Identify which cell holds the provided text, then report its [x, y] central coordinate. 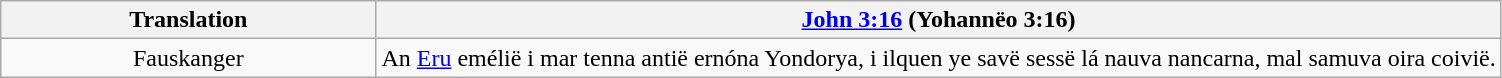
Fauskanger [188, 58]
An Eru emélië i mar tenna antië ernóna Yondorya, i ilquen ye savë sessë lá nauva nancarna, mal samuva oira coivië. [938, 58]
John 3:16 (Yohannëo 3:16) [938, 20]
Translation [188, 20]
